Output the (X, Y) coordinate of the center of the cell containing the given text.  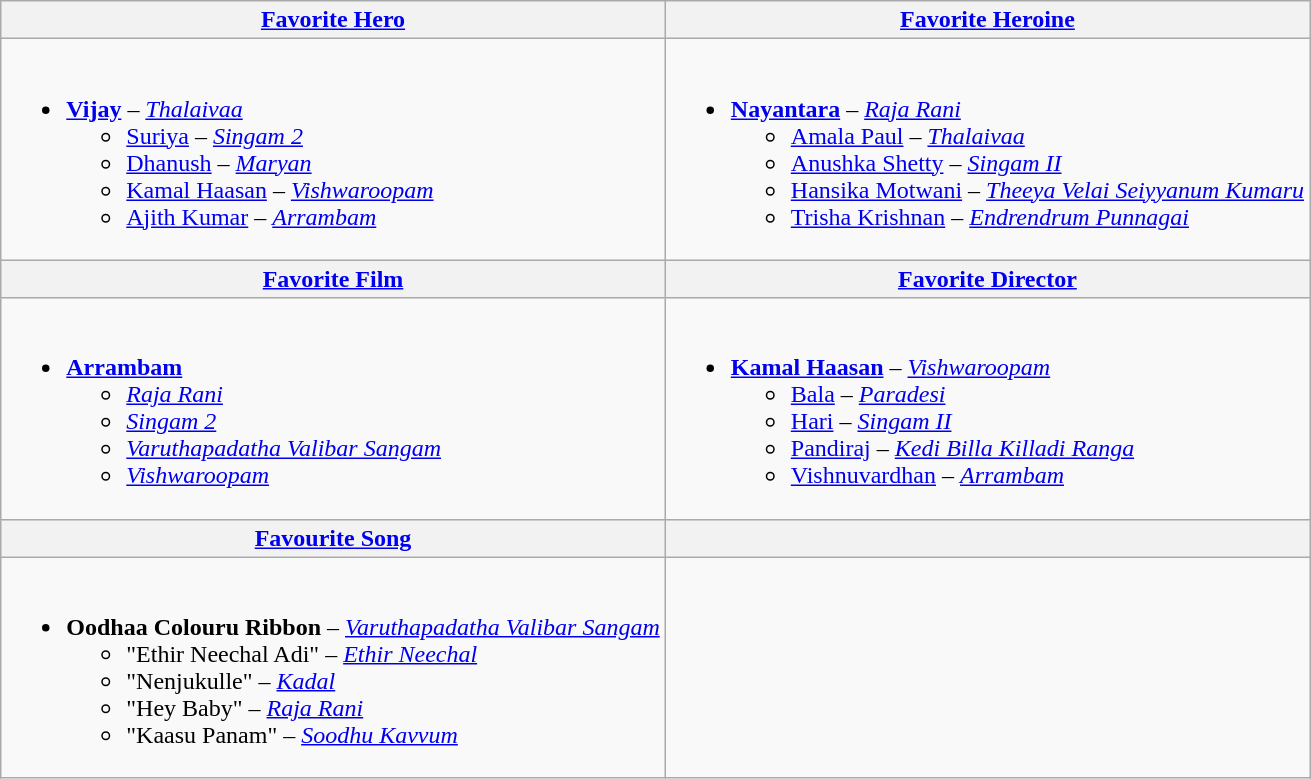
Vijay – ThalaivaaSuriya – Singam 2Dhanush – MaryanKamal Haasan – VishwaroopamAjith Kumar – Arrambam (334, 150)
ArrambamRaja RaniSingam 2Varuthapadatha Valibar SangamVishwaroopam (334, 408)
Favorite Director (987, 279)
Kamal Haasan – VishwaroopamBala – ParadesiHari – Singam IIPandiraj – Kedi Billa Killadi RangaVishnuvardhan – Arrambam (987, 408)
Favorite Film (334, 279)
Favourite Song (334, 538)
Favorite Hero (334, 20)
Favorite Heroine (987, 20)
